Determine the [X, Y] coordinate at the center of the cell enclosing the given text.  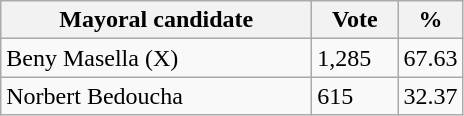
1,285 [355, 58]
Beny Masella (X) [156, 58]
Vote [355, 20]
67.63 [430, 58]
615 [355, 96]
Norbert Bedoucha [156, 96]
% [430, 20]
Mayoral candidate [156, 20]
32.37 [430, 96]
